Scan for the cell matching the given text and deliver its (x, y) coordinate at center. 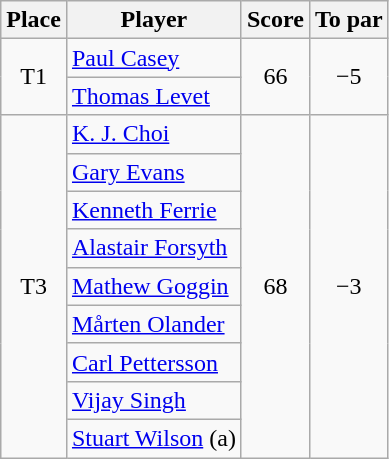
Gary Evans (154, 172)
66 (275, 77)
Thomas Levet (154, 96)
Mathew Goggin (154, 286)
−3 (348, 286)
T3 (34, 286)
Paul Casey (154, 58)
Carl Pettersson (154, 362)
Player (154, 20)
T1 (34, 77)
Score (275, 20)
K. J. Choi (154, 134)
Kenneth Ferrie (154, 210)
To par (348, 20)
−5 (348, 77)
Alastair Forsyth (154, 248)
Place (34, 20)
Mårten Olander (154, 324)
Stuart Wilson (a) (154, 438)
Vijay Singh (154, 400)
68 (275, 286)
